Pinpoint the cell where the given text exists, returning its [X, Y] midpoint coordinate. 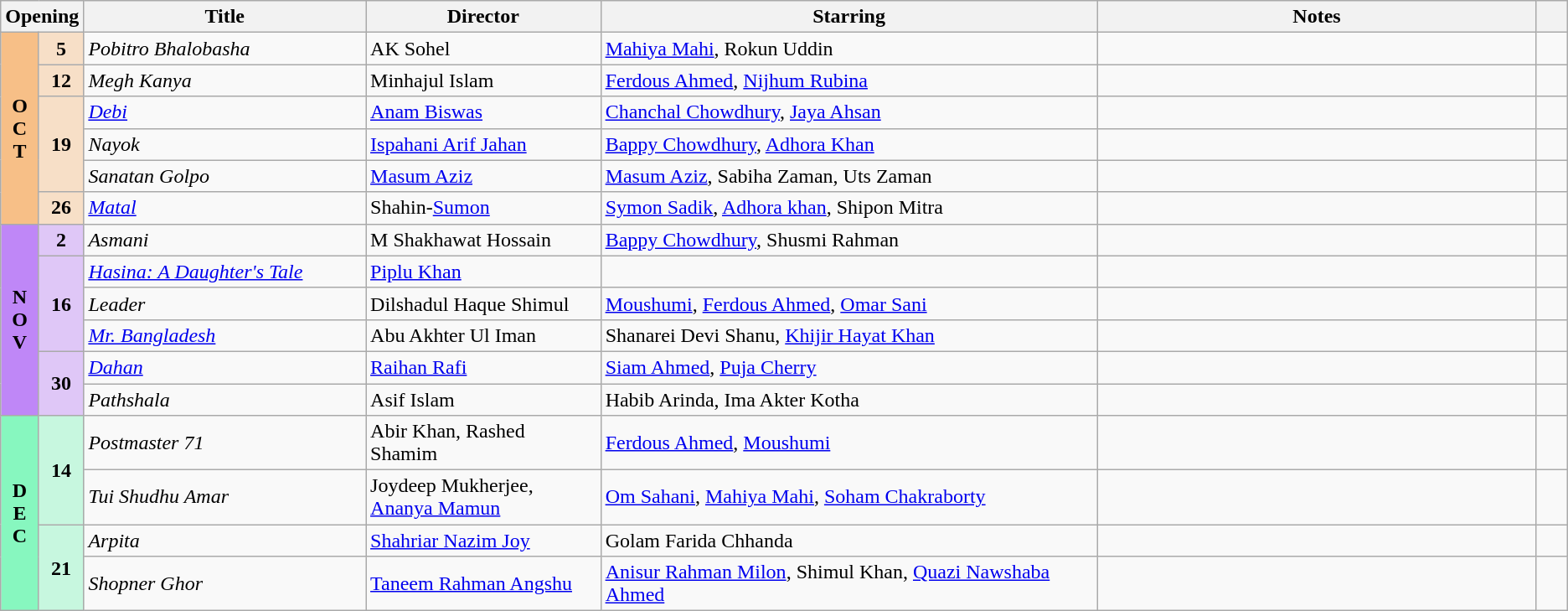
16 [61, 303]
Hasina: A Daughter's Tale [224, 272]
Opening [42, 17]
Title [224, 17]
NOV [20, 319]
Nayok [224, 144]
Postmaster 71 [224, 443]
Shahriar Nazim Joy [484, 541]
Shanarei Devi Shanu, Khijir Hayat Khan [849, 335]
14 [61, 470]
5 [61, 49]
Abir Khan, Rashed Shamim [484, 443]
30 [61, 383]
Leader [224, 303]
Sanatan Golpo [224, 176]
Megh Kanya [224, 80]
26 [61, 208]
DEC [20, 513]
Siam Ahmed, Puja Cherry [849, 367]
Masum Aziz, Sabiha Zaman, Uts Zaman [849, 176]
Piplu Khan [484, 272]
Asmani [224, 240]
Chanchal Chowdhury, Jaya Ahsan [849, 112]
Pobitro Bhalobasha [224, 49]
21 [61, 568]
Mahiya Mahi, Rokun Uddin [849, 49]
Masum Aziz [484, 176]
Taneem Rahman Angshu [484, 583]
12 [61, 80]
Director [484, 17]
Ferdous Ahmed, Nijhum Rubina [849, 80]
Anam Biswas [484, 112]
Matal [224, 208]
Om Sahani, Mahiya Mahi, Soham Chakraborty [849, 498]
Moushumi, Ferdous Ahmed, Omar Sani [849, 303]
OCT [20, 128]
Abu Akhter Ul Iman [484, 335]
19 [61, 144]
Habib Arinda, Ima Akter Kotha [849, 400]
Symon Sadik, Adhora khan, Shipon Mitra [849, 208]
Joydeep Mukherjee, Ananya Mamun [484, 498]
Tui Shudhu Amar [224, 498]
Shopner Ghor [224, 583]
Shahin-Sumon [484, 208]
Debi [224, 112]
Golam Farida Chhanda [849, 541]
Ispahani Arif Jahan [484, 144]
M Shakhawat Hossain [484, 240]
AK Sohel [484, 49]
Bappy Chowdhury, Shusmi Rahman [849, 240]
Minhajul Islam [484, 80]
Arpita [224, 541]
2 [61, 240]
Mr. Bangladesh [224, 335]
Raihan Rafi [484, 367]
Asif Islam [484, 400]
Ferdous Ahmed, Moushumi [849, 443]
Anisur Rahman Milon, Shimul Khan, Quazi Nawshaba Ahmed [849, 583]
Bappy Chowdhury, Adhora Khan [849, 144]
Notes [1317, 17]
Dahan [224, 367]
Pathshala [224, 400]
Starring [849, 17]
Dilshadul Haque Shimul [484, 303]
